Output the [X, Y] coordinate of the center of the cell containing the given text.  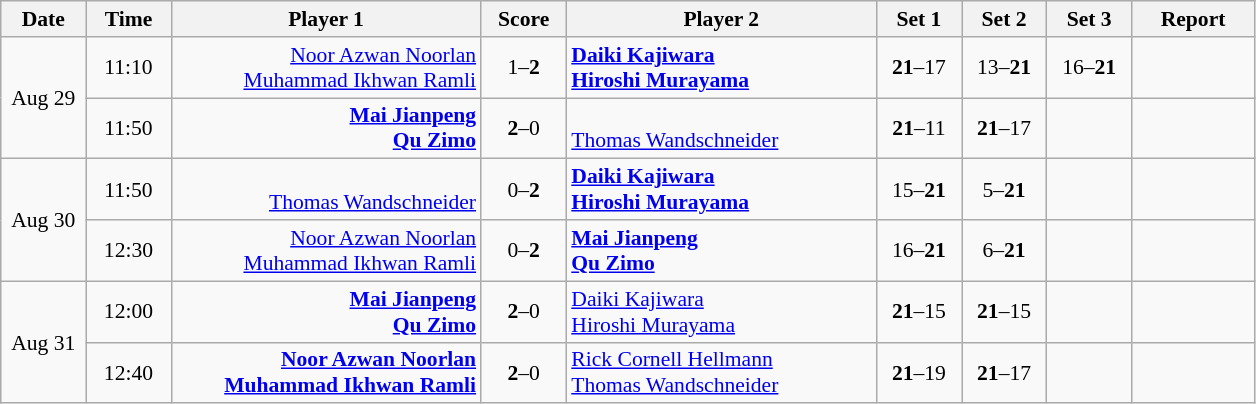
Rick Cornell Hellmann Thomas Wandschneider [721, 372]
Score [524, 19]
6–21 [1004, 250]
15–21 [918, 190]
1–2 [524, 68]
12:00 [128, 312]
Set 1 [918, 19]
Set 2 [1004, 19]
12:40 [128, 372]
11:10 [128, 68]
Report [1194, 19]
21–11 [918, 128]
Date [44, 19]
13–21 [1004, 68]
5–21 [1004, 190]
12:30 [128, 250]
21–19 [918, 372]
Aug 31 [44, 342]
Time [128, 19]
Player 2 [721, 19]
Aug 29 [44, 98]
Player 1 [326, 19]
Set 3 [1090, 19]
Aug 30 [44, 220]
